Locate the cell with the specified text and output its (X, Y) center coordinate. 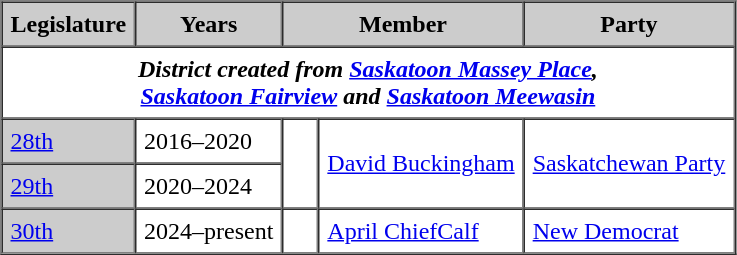
Legislature (69, 24)
New Democrat (630, 230)
2016–2020 (208, 140)
Party (630, 24)
Member (402, 24)
Saskatchewan Party (630, 163)
David Buckingham (420, 163)
2020–2024 (208, 186)
29th (69, 186)
District created from Saskatoon Massey Place,Saskatoon Fairview and Saskatoon Meewasin (368, 82)
2024–present (208, 230)
April ChiefCalf (420, 230)
30th (69, 230)
28th (69, 140)
Years (208, 24)
